Search for the cell housing the specified text and yield its [X, Y] center coordinate. 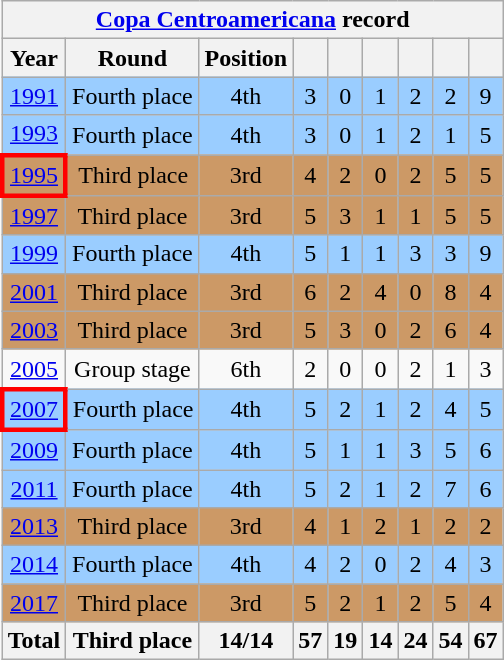
2007 [34, 410]
Total [34, 641]
Group stage [132, 369]
54 [450, 641]
1997 [34, 216]
67 [486, 641]
1993 [34, 135]
6th [246, 369]
57 [310, 641]
2009 [34, 450]
14/14 [246, 641]
14 [380, 641]
Year [34, 58]
2001 [34, 292]
7 [450, 489]
1995 [34, 174]
8 [450, 292]
2003 [34, 330]
Position [246, 58]
2017 [34, 603]
Copa Centroamericana record [252, 20]
Round [132, 58]
2013 [34, 527]
2014 [34, 565]
1999 [34, 254]
1991 [34, 96]
2011 [34, 489]
19 [346, 641]
2005 [34, 369]
24 [416, 641]
